Identify which cell holds the provided text, then report its (X, Y) central coordinate. 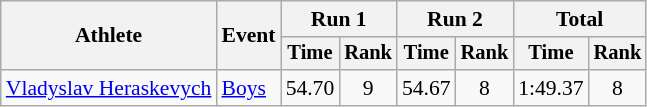
Vladyslav Heraskevych (109, 88)
Run 1 (339, 19)
Athlete (109, 36)
1:49.37 (550, 88)
Boys (248, 88)
54.70 (310, 88)
9 (368, 88)
Run 2 (455, 19)
54.67 (426, 88)
Event (248, 36)
Total (580, 19)
